Provide the [X, Y] coordinate of the cell's center where the given text is located.  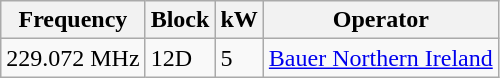
12D [180, 58]
Block [180, 20]
Frequency [73, 20]
Bauer Northern Ireland [380, 58]
5 [239, 58]
229.072 MHz [73, 58]
kW [239, 20]
Operator [380, 20]
